Find where the given text appears and provide that cell's center as (X, Y) coordinate. 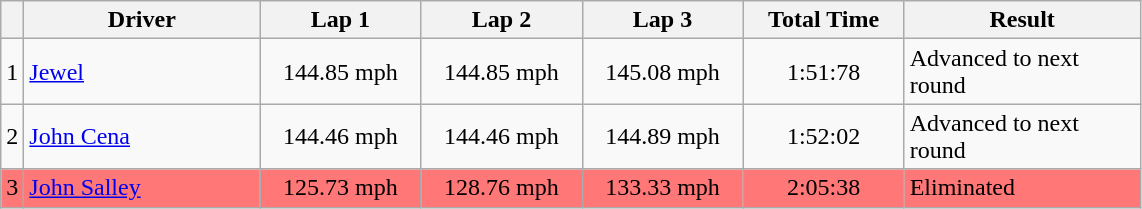
2 (12, 136)
2:05:38 (824, 188)
Lap 1 (340, 20)
Driver (142, 20)
Result (1022, 20)
John Salley (142, 188)
John Cena (142, 136)
Lap 2 (502, 20)
Eliminated (1022, 188)
Total Time (824, 20)
1:51:78 (824, 72)
3 (12, 188)
Lap 3 (662, 20)
133.33 mph (662, 188)
144.89 mph (662, 136)
128.76 mph (502, 188)
Jewel (142, 72)
1:52:02 (824, 136)
1 (12, 72)
145.08 mph (662, 72)
125.73 mph (340, 188)
